Determine the [X, Y] coordinate at the center of the cell enclosing the given text.  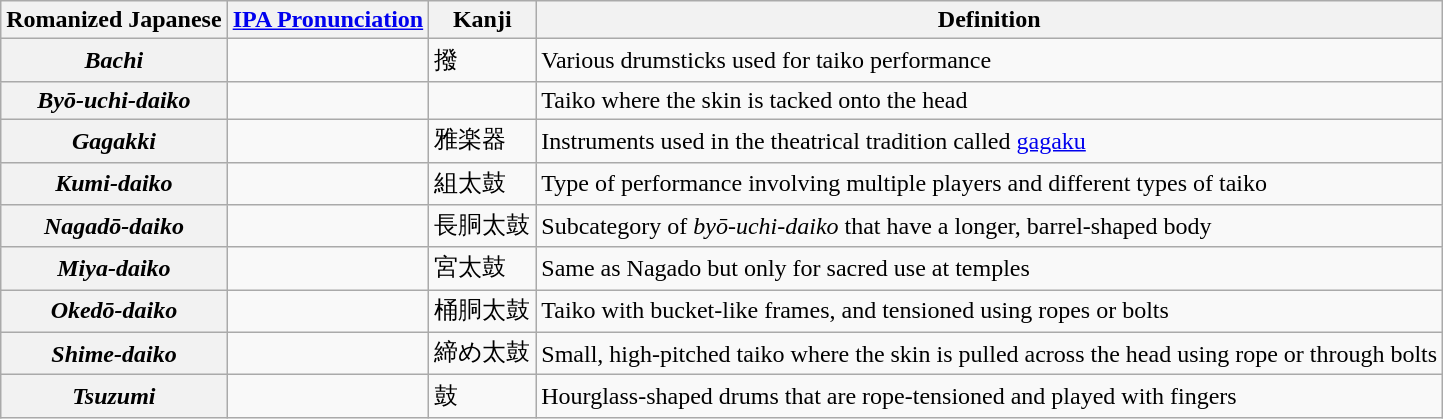
桶胴太鼓 [482, 312]
Romanized Japanese [114, 20]
Same as Nagado but only for sacred use at temples [990, 268]
Kanji [482, 20]
長胴太鼓 [482, 226]
Definition [990, 20]
IPA Pronunciation [328, 20]
組太鼓 [482, 184]
Type of performance involving multiple players and different types of taiko [990, 184]
Gagakki [114, 140]
撥 [482, 60]
Shime-daiko [114, 354]
Hourglass-shaped drums that are rope-tensioned and played with fingers [990, 396]
Instruments used in the theatrical tradition called gagaku [990, 140]
Okedō-daiko [114, 312]
鼓 [482, 396]
Kumi-daiko [114, 184]
Nagadō-daiko [114, 226]
Taiko where the skin is tacked onto the head [990, 100]
Tsuzumi [114, 396]
Bachi [114, 60]
Taiko with bucket-like frames, and tensioned using ropes or bolts [990, 312]
締め太鼓 [482, 354]
Byō-uchi-daiko [114, 100]
Subcategory of byō-uchi-daiko that have a longer, barrel-shaped body [990, 226]
宮太鼓 [482, 268]
Miya-daiko [114, 268]
Small, high-pitched taiko where the skin is pulled across the head using rope or through bolts [990, 354]
Various drumsticks used for taiko performance [990, 60]
雅楽器 [482, 140]
